Capture the cell that displays the provided text and extract its [X, Y] central coordinate. 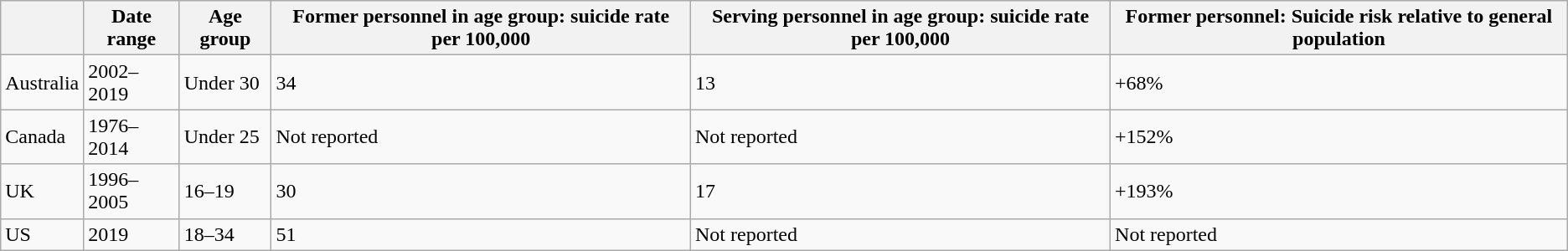
1996–2005 [132, 191]
Former personnel: Suicide risk relative to general population [1339, 28]
+193% [1339, 191]
1976–2014 [132, 137]
13 [901, 82]
UK [42, 191]
Under 30 [225, 82]
51 [481, 234]
Date range [132, 28]
2019 [132, 234]
Canada [42, 137]
30 [481, 191]
Age group [225, 28]
+68% [1339, 82]
+152% [1339, 137]
18–34 [225, 234]
Under 25 [225, 137]
US [42, 234]
16–19 [225, 191]
Australia [42, 82]
2002–2019 [132, 82]
17 [901, 191]
34 [481, 82]
Serving personnel in age group: suicide rate per 100,000 [901, 28]
Former personnel in age group: suicide rate per 100,000 [481, 28]
